Provide the [X, Y] coordinate of the cell's center where the given text is located.  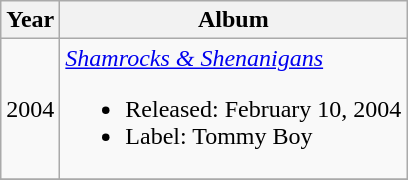
Year [30, 20]
2004 [30, 109]
Shamrocks & ShenanigansReleased: February 10, 2004Label: Tommy Boy [234, 109]
Album [234, 20]
